Search for the cell housing the specified text and yield its (X, Y) center coordinate. 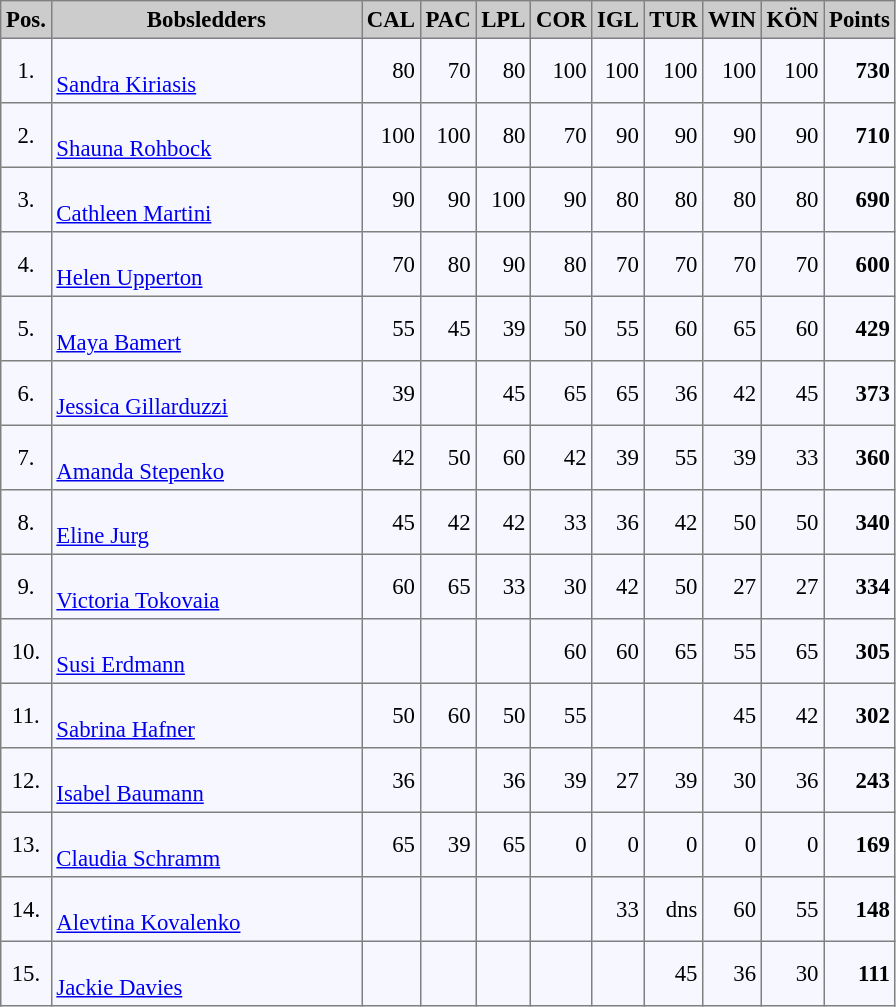
12. (26, 780)
1. (26, 70)
169 (860, 844)
14. (26, 909)
PAC (448, 20)
11. (26, 715)
CAL (392, 20)
COR (562, 20)
9. (26, 586)
Sabrina Hafner (206, 715)
8. (26, 522)
4. (26, 264)
Susi Erdmann (206, 651)
360 (860, 457)
dns (674, 909)
Maya Bamert (206, 328)
Helen Upperton (206, 264)
LPL (504, 20)
10. (26, 651)
Points (860, 20)
WIN (732, 20)
334 (860, 586)
TUR (674, 20)
690 (860, 199)
Victoria Tokovaia (206, 586)
111 (860, 973)
KÖN (792, 20)
6. (26, 393)
Alevtina Kovalenko (206, 909)
7. (26, 457)
600 (860, 264)
Bobsledders (206, 20)
3. (26, 199)
Isabel Baumann (206, 780)
5. (26, 328)
Shauna Rohbock (206, 135)
Sandra Kiriasis (206, 70)
710 (860, 135)
13. (26, 844)
429 (860, 328)
Jessica Gillarduzzi (206, 393)
243 (860, 780)
Amanda Stepenko (206, 457)
IGL (618, 20)
302 (860, 715)
Pos. (26, 20)
2. (26, 135)
15. (26, 973)
Claudia Schramm (206, 844)
340 (860, 522)
Jackie Davies (206, 973)
148 (860, 909)
373 (860, 393)
Cathleen Martini (206, 199)
305 (860, 651)
Eline Jurg (206, 522)
730 (860, 70)
